For the text-containing cell, return its midpoint in [X, Y] coordinate format. 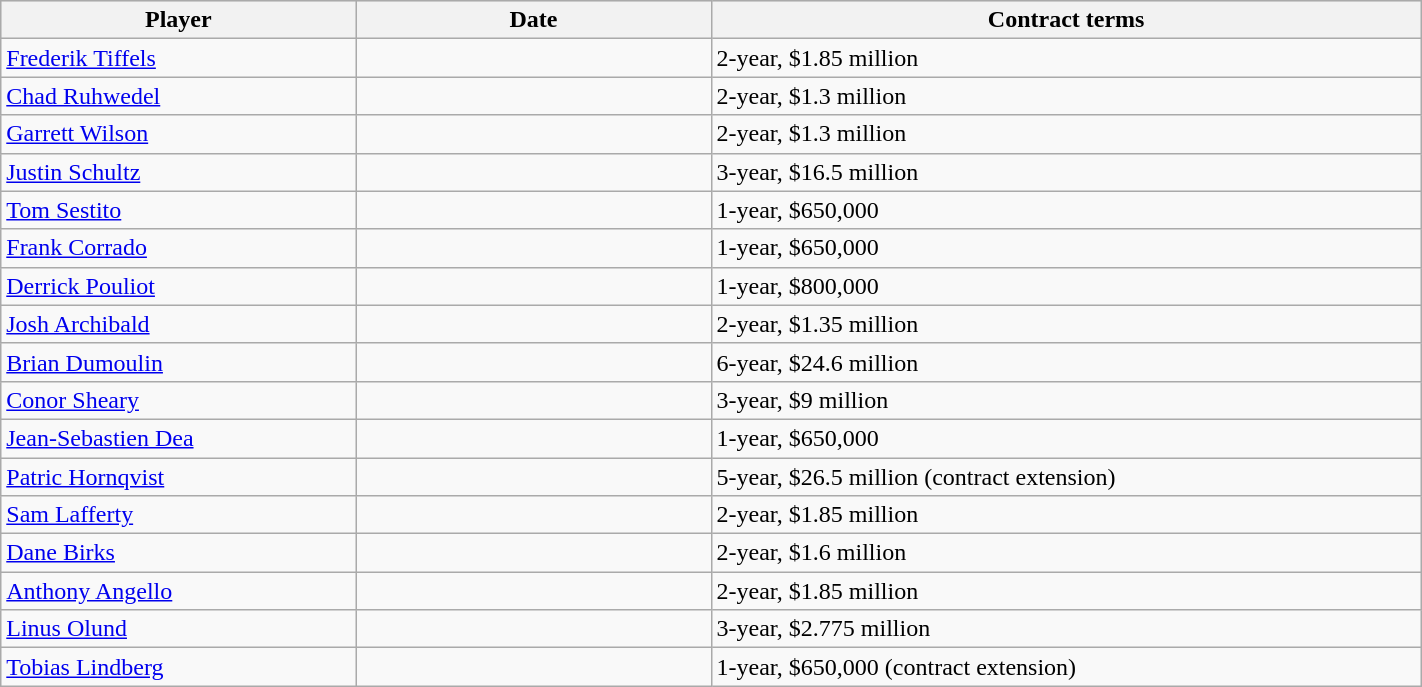
Derrick Pouliot [178, 286]
6-year, $24.6 million [1066, 362]
Frank Corrado [178, 248]
3-year, $2.775 million [1066, 629]
Tobias Lindberg [178, 667]
Conor Sheary [178, 400]
1-year, $800,000 [1066, 286]
Brian Dumoulin [178, 362]
2-year, $1.6 million [1066, 553]
3-year, $16.5 million [1066, 172]
5-year, $26.5 million (contract extension) [1066, 477]
Jean-Sebastien Dea [178, 438]
Chad Ruhwedel [178, 96]
Patric Hornqvist [178, 477]
Garrett Wilson [178, 134]
Player [178, 20]
Anthony Angello [178, 591]
1-year, $650,000 (contract extension) [1066, 667]
3-year, $9 million [1066, 400]
Justin Schultz [178, 172]
Dane Birks [178, 553]
Frederik Tiffels [178, 58]
2-year, $1.35 million [1066, 324]
Date [534, 20]
Contract terms [1066, 20]
Linus Olund [178, 629]
Josh Archibald [178, 324]
Tom Sestito [178, 210]
Sam Lafferty [178, 515]
